For the text-containing cell, return its midpoint in [X, Y] coordinate format. 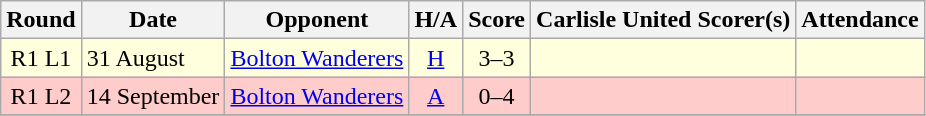
31 August [153, 58]
Date [153, 20]
3–3 [497, 58]
H [436, 58]
R1 L1 [41, 58]
14 September [153, 96]
Round [41, 20]
R1 L2 [41, 96]
H/A [436, 20]
Carlisle United Scorer(s) [664, 20]
Score [497, 20]
Opponent [317, 20]
Attendance [860, 20]
A [436, 96]
0–4 [497, 96]
